Pinpoint the cell where the given text exists, returning its (x, y) midpoint coordinate. 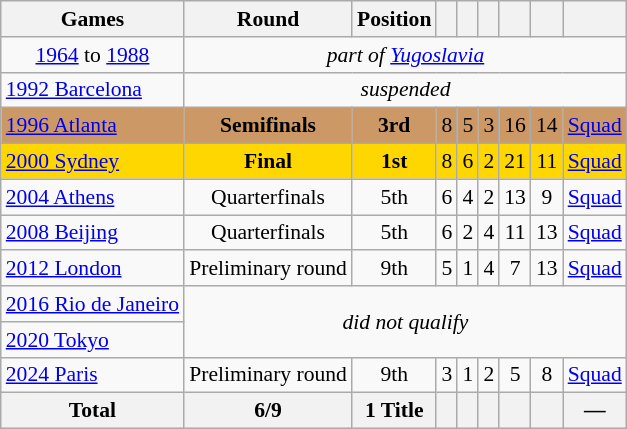
3rd (394, 126)
7 (515, 269)
Round (268, 19)
1992 Barcelona (92, 90)
Semifinals (268, 126)
did not qualify (406, 322)
— (595, 411)
2020 Tokyo (92, 340)
2024 Paris (92, 375)
2008 Beijing (92, 233)
2004 Athens (92, 197)
1996 Atlanta (92, 126)
Total (92, 411)
suspended (406, 90)
21 (515, 162)
2000 Sydney (92, 162)
Final (268, 162)
9 (547, 197)
6/9 (268, 411)
part of Yugoslavia (406, 55)
16 (515, 126)
1 Title (394, 411)
2016 Rio de Janeiro (92, 304)
Games (92, 19)
1st (394, 162)
Position (394, 19)
14 (547, 126)
1964 to 1988 (92, 55)
2012 London (92, 269)
